Search for the cell housing the specified text and yield its (x, y) center coordinate. 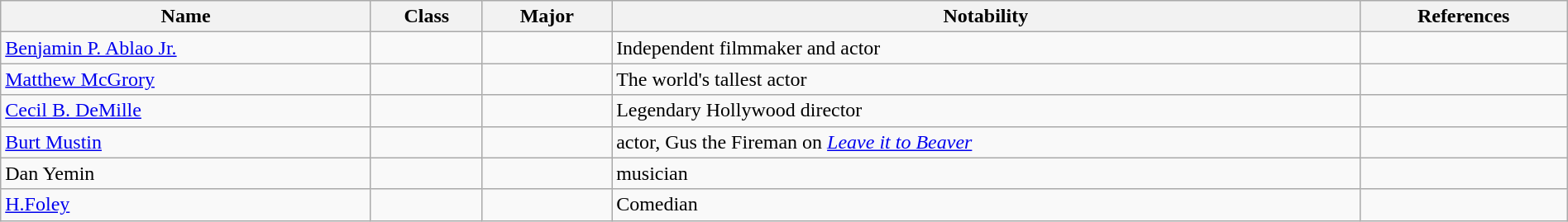
H.Foley (186, 205)
Class (427, 17)
Matthew McGrory (186, 79)
Benjamin P. Ablao Jr. (186, 48)
Independent filmmaker and actor (986, 48)
Legendary Hollywood director (986, 111)
actor, Gus the Fireman on Leave it to Beaver (986, 142)
Burt Mustin (186, 142)
Dan Yemin (186, 173)
Major (547, 17)
musician (986, 173)
Name (186, 17)
References (1464, 17)
Comedian (986, 205)
Notability (986, 17)
Cecil B. DeMille (186, 111)
The world's tallest actor (986, 79)
